Extract the (x, y) coordinate from the center of the cell holding the provided text.  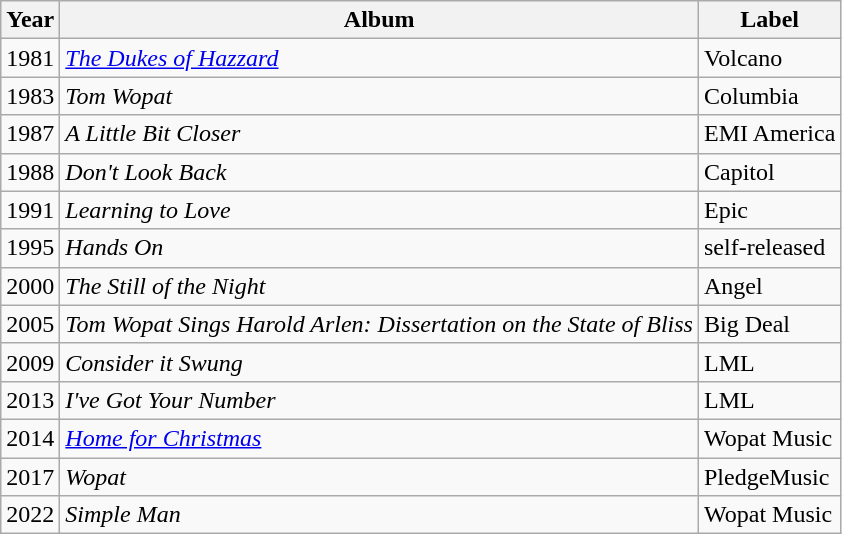
1981 (30, 58)
2000 (30, 286)
Consider it Swung (380, 362)
A Little Bit Closer (380, 134)
Volcano (769, 58)
2013 (30, 400)
1987 (30, 134)
1988 (30, 172)
1995 (30, 248)
Home for Christmas (380, 438)
Wopat (380, 477)
Label (769, 20)
The Still of the Night (380, 286)
Capitol (769, 172)
2014 (30, 438)
self-released (769, 248)
The Dukes of Hazzard (380, 58)
Tom Wopat Sings Harold Arlen: Dissertation on the State of Bliss (380, 324)
I've Got Your Number (380, 400)
Columbia (769, 96)
2017 (30, 477)
Learning to Love (380, 210)
2009 (30, 362)
EMI America (769, 134)
Hands On (380, 248)
2005 (30, 324)
1983 (30, 96)
Don't Look Back (380, 172)
Epic (769, 210)
Simple Man (380, 515)
Angel (769, 286)
Big Deal (769, 324)
Tom Wopat (380, 96)
Album (380, 20)
PledgeMusic (769, 477)
2022 (30, 515)
Year (30, 20)
1991 (30, 210)
